Locate the cell with the specified text and output its (X, Y) center coordinate. 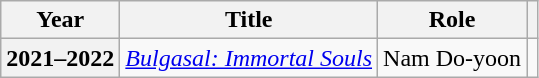
Bulgasal: Immortal Souls (249, 58)
Nam Do-yoon (452, 58)
Title (249, 20)
2021–2022 (60, 58)
Year (60, 20)
Role (452, 20)
